Provide the (X, Y) coordinate of the cell's center where the given text is located.  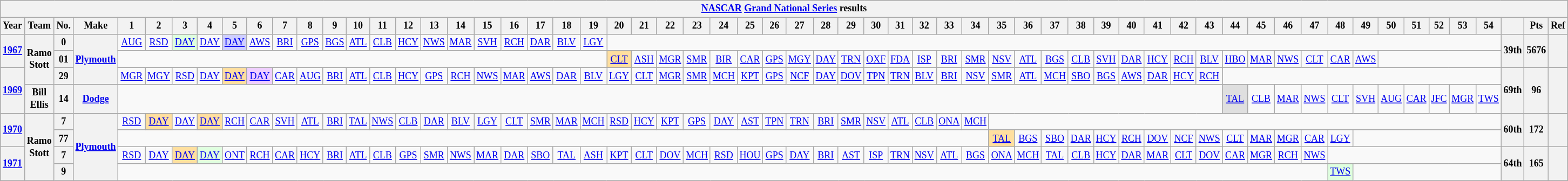
28 (826, 26)
77 (64, 138)
60th (1513, 130)
12 (408, 26)
10 (358, 26)
Team (39, 26)
40 (1132, 26)
5676 (1537, 51)
OXF (876, 59)
48 (1340, 26)
24 (724, 26)
46 (1288, 26)
ONT (234, 155)
4 (209, 26)
64th (1513, 164)
JFC (1439, 99)
Make (96, 26)
6 (259, 26)
0 (64, 42)
Bill Ellis (39, 99)
38 (1081, 26)
31 (901, 26)
27 (800, 26)
22 (670, 26)
1967 (13, 51)
17 (540, 26)
18 (566, 26)
HOU (750, 155)
HBO (1235, 59)
16 (514, 26)
26 (774, 26)
35 (1002, 26)
Pts (1537, 26)
Ref (1558, 26)
23 (697, 26)
1971 (13, 164)
No. (64, 26)
52 (1439, 26)
51 (1416, 26)
39 (1106, 26)
1969 (13, 90)
20 (619, 26)
Dodge (96, 99)
96 (1537, 90)
165 (1537, 164)
1 (132, 26)
15 (488, 26)
49 (1366, 26)
37 (1055, 26)
5 (234, 26)
21 (644, 26)
8 (310, 26)
25 (750, 26)
50 (1391, 26)
43 (1209, 26)
19 (593, 26)
69th (1513, 90)
54 (1489, 26)
42 (1184, 26)
47 (1314, 26)
BIR (724, 59)
13 (434, 26)
41 (1158, 26)
FDA (901, 59)
45 (1261, 26)
44 (1235, 26)
NASCAR Grand National Series results (784, 9)
01 (64, 59)
11 (382, 26)
53 (1463, 26)
30 (876, 26)
36 (1028, 26)
39th (1513, 51)
1970 (13, 130)
2 (159, 26)
172 (1537, 130)
Year (13, 26)
32 (924, 26)
34 (976, 26)
33 (949, 26)
3 (185, 26)
